Return (X, Y) of the center of cell containing provided text 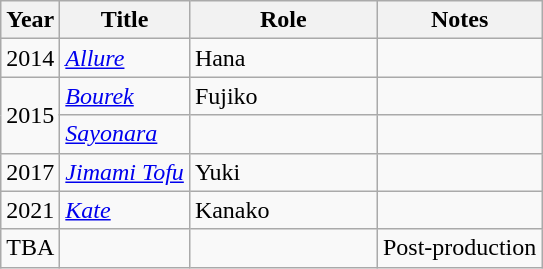
Post-production (459, 248)
TBA (30, 248)
Title (125, 20)
2015 (30, 115)
Kate (125, 210)
Fujiko (283, 96)
2014 (30, 58)
Notes (459, 20)
Sayonara (125, 134)
Jimami Tofu (125, 172)
2017 (30, 172)
Bourek (125, 96)
Hana (283, 58)
Allure (125, 58)
2021 (30, 210)
Kanako (283, 210)
Role (283, 20)
Yuki (283, 172)
Year (30, 20)
